Capture the cell that displays the provided text and extract its [X, Y] central coordinate. 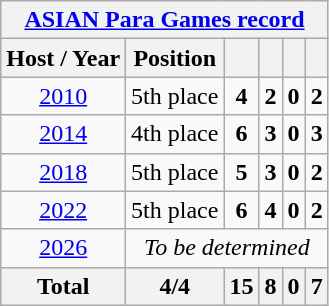
2014 [64, 134]
8 [270, 286]
2022 [64, 210]
15 [242, 286]
4/4 [175, 286]
Total [64, 286]
2018 [64, 172]
Position [175, 58]
To be determined [228, 248]
2010 [64, 96]
7 [316, 286]
5 [242, 172]
Host / Year [64, 58]
ASIAN Para Games record [164, 20]
2026 [64, 248]
4th place [175, 134]
